Pinpoint the cell where the given text exists, returning its (X, Y) midpoint coordinate. 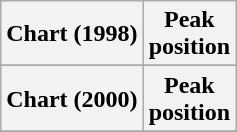
Chart (1998) (72, 34)
Chart (2000) (72, 98)
